Provide the (X, Y) coordinate of the cell's center where the given text is located.  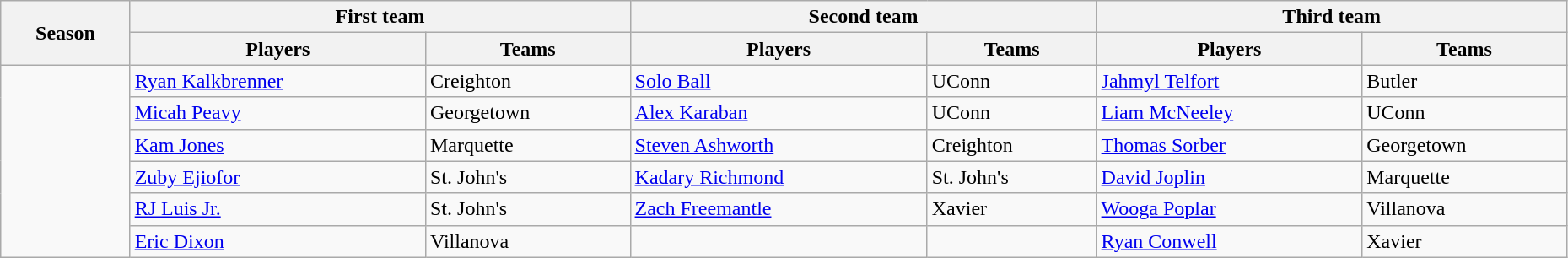
Eric Dixon (277, 241)
Liam McNeeley (1230, 113)
Kadary Richmond (779, 177)
Ryan Conwell (1230, 241)
Alex Karaban (779, 113)
David Joplin (1230, 177)
First team (380, 17)
Micah Peavy (277, 113)
Steven Ashworth (779, 145)
Season (66, 33)
Wooga Poplar (1230, 209)
RJ Luis Jr. (277, 209)
Butler (1464, 81)
Second team (864, 17)
Kam Jones (277, 145)
Third team (1331, 17)
Jahmyl Telfort (1230, 81)
Thomas Sorber (1230, 145)
Ryan Kalkbrenner (277, 81)
Zuby Ejiofor (277, 177)
Zach Freemantle (779, 209)
Solo Ball (779, 81)
